Return [X, Y] of the center of cell containing provided text 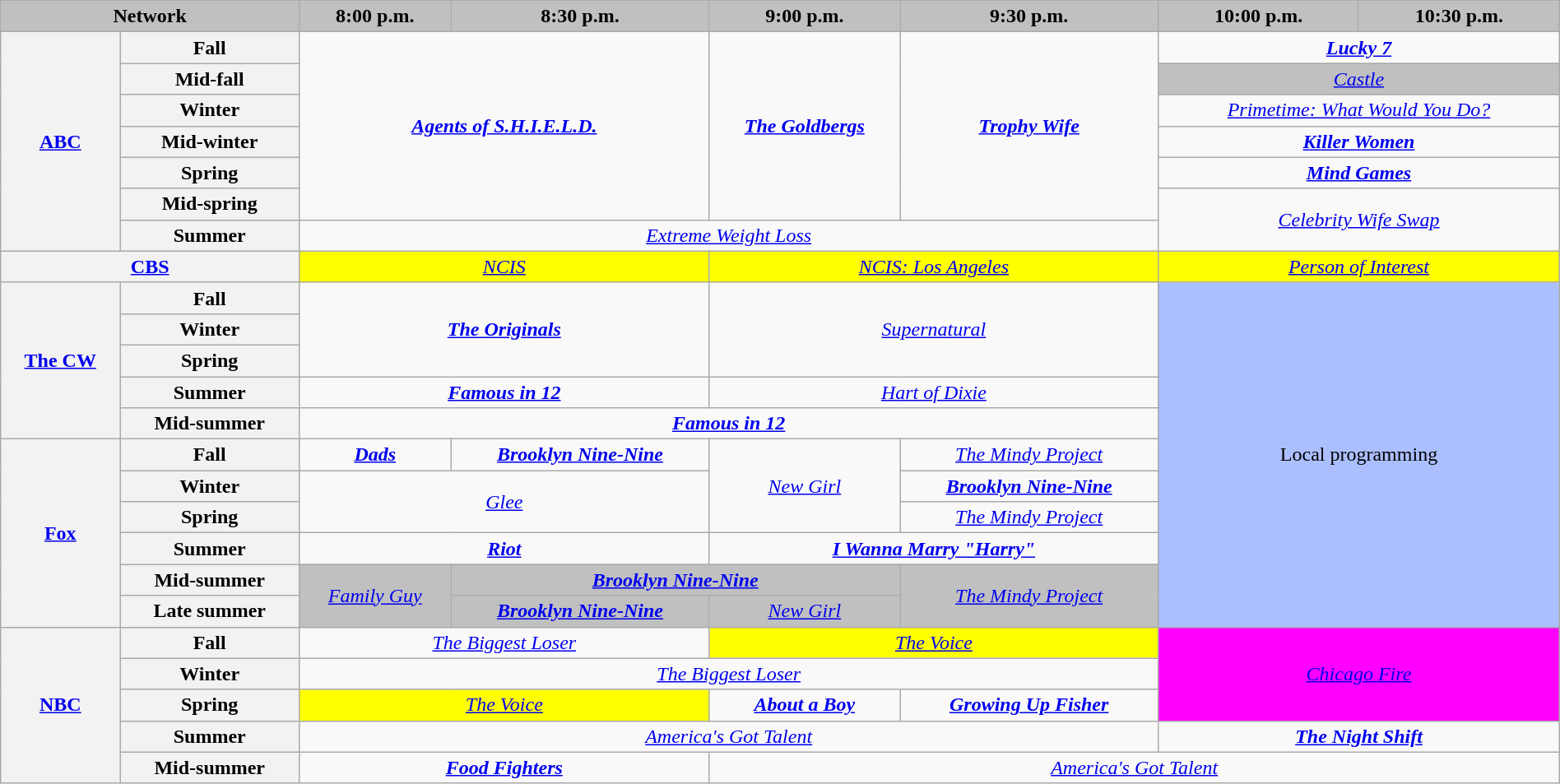
Supernatural [934, 329]
The CW [61, 360]
Celebrity Wife Swap [1359, 220]
Hart of Dixie [934, 392]
Mid-spring [210, 204]
Chicago Fire [1359, 674]
ABC [61, 141]
10:30 p.m. [1459, 16]
NCIS [504, 267]
9:30 p.m. [1029, 16]
Local programming [1359, 454]
CBS [150, 267]
NCIS: Los Angeles [934, 267]
10:00 p.m. [1259, 16]
The Originals [504, 329]
Extreme Weight Loss [729, 235]
Food Fighters [504, 768]
9:00 p.m. [805, 16]
Family Guy [375, 596]
Network [150, 16]
Castle [1359, 79]
Lucky 7 [1359, 48]
8:00 p.m. [375, 16]
NBC [61, 705]
Dads [375, 455]
The Goldbergs [805, 126]
About a Boy [805, 705]
Mind Games [1359, 173]
Fox [61, 533]
Glee [504, 502]
Mid-winter [210, 141]
Killer Women [1359, 141]
Agents of S.H.I.E.L.D. [504, 126]
Mid-fall [210, 79]
8:30 p.m. [580, 16]
Primetime: What Would You Do? [1359, 110]
Person of Interest [1359, 267]
I Wanna Marry "Harry" [934, 549]
Growing Up Fisher [1029, 705]
The Night Shift [1359, 736]
Trophy Wife [1029, 126]
Riot [504, 549]
Late summer [210, 611]
